Pinpoint the cell where the given text exists, returning its [X, Y] midpoint coordinate. 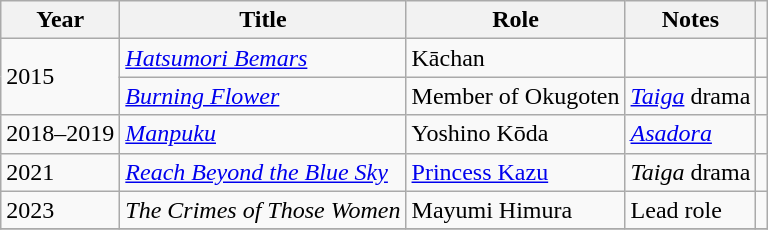
Year [60, 20]
Asadora [690, 134]
2023 [60, 210]
Lead role [690, 210]
2015 [60, 77]
Princess Kazu [516, 172]
Yoshino Kōda [516, 134]
2021 [60, 172]
Role [516, 20]
Notes [690, 20]
Manpuku [263, 134]
The Crimes of Those Women [263, 210]
Reach Beyond the Blue Sky [263, 172]
Burning Flower [263, 96]
2018–2019 [60, 134]
Member of Okugoten [516, 96]
Hatsumori Bemars [263, 58]
Kāchan [516, 58]
Mayumi Himura [516, 210]
Title [263, 20]
